Find where the given text appears and provide that cell's center as (x, y) coordinate. 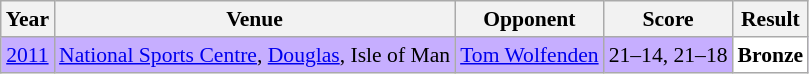
2011 (28, 55)
National Sports Centre, Douglas, Isle of Man (254, 55)
21–14, 21–18 (668, 55)
Year (28, 19)
Opponent (530, 19)
Tom Wolfenden (530, 55)
Result (771, 19)
Venue (254, 19)
Score (668, 19)
Bronze (771, 55)
